Find where the given text appears and provide that cell's center as [x, y] coordinate. 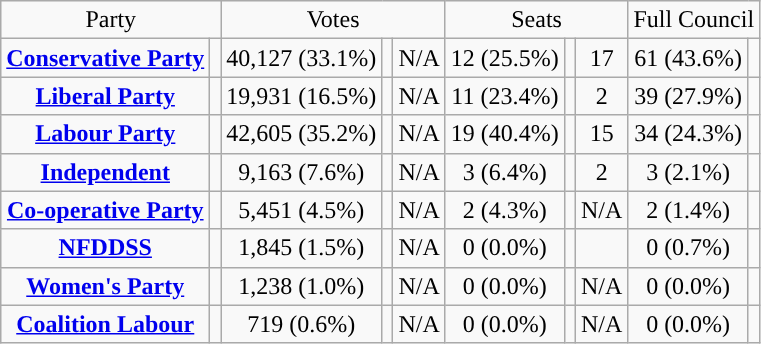
15 [601, 134]
719 (0.6%) [302, 324]
Coalition Labour [106, 324]
Co-operative Party [106, 210]
3 (6.4%) [504, 172]
2 (1.4%) [688, 210]
19,931 (16.5%) [302, 96]
Votes [334, 20]
NFDDSS [106, 248]
1,845 (1.5%) [302, 248]
5,451 (4.5%) [302, 210]
39 (27.9%) [688, 96]
2 (4.3%) [504, 210]
11 (23.4%) [504, 96]
Independent [106, 172]
Labour Party [106, 134]
61 (43.6%) [688, 58]
19 (40.4%) [504, 134]
0 (0.7%) [688, 248]
Liberal Party [106, 96]
Party [111, 20]
34 (24.3%) [688, 134]
12 (25.5%) [504, 58]
1,238 (1.0%) [302, 286]
Seats [536, 20]
17 [601, 58]
42,605 (35.2%) [302, 134]
3 (2.1%) [688, 172]
Conservative Party [106, 58]
9,163 (7.6%) [302, 172]
Full Council [694, 20]
Women's Party [106, 286]
40,127 (33.1%) [302, 58]
